Extract the [X, Y] coordinate from the center of the cell holding the provided text.  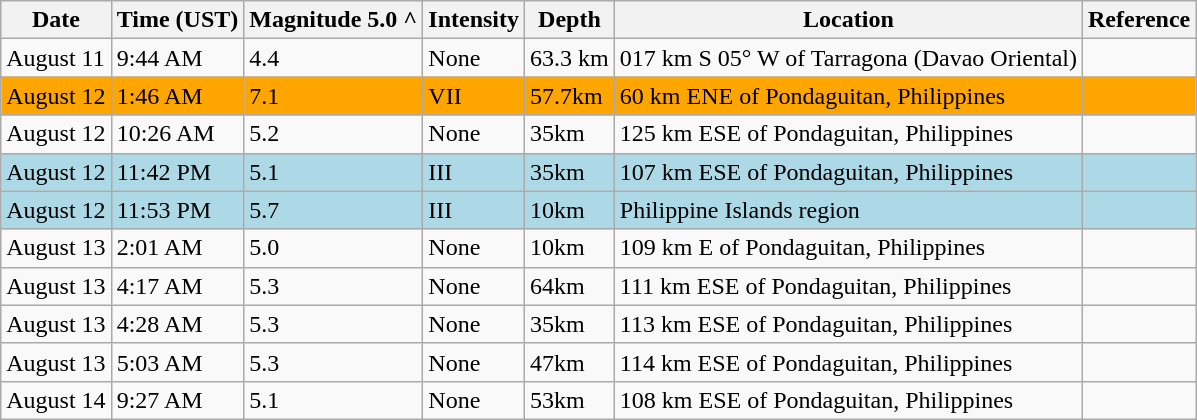
7.1 [334, 96]
53km [570, 400]
Date [56, 20]
57.7km [570, 96]
Intensity [474, 20]
11:42 PM [178, 172]
114 km ESE of Pondaguitan, Philippines [848, 362]
4:17 AM [178, 286]
4.4 [334, 58]
Depth [570, 20]
107 km ESE of Pondaguitan, Philippines [848, 172]
017 km S 05° W of Tarragona (Davao Oriental) [848, 58]
Time (UST) [178, 20]
9:27 AM [178, 400]
109 km E of Pondaguitan, Philippines [848, 248]
VII [474, 96]
125 km ESE of Pondaguitan, Philippines [848, 134]
113 km ESE of Pondaguitan, Philippines [848, 324]
108 km ESE of Pondaguitan, Philippines [848, 400]
Reference [1140, 20]
5.7 [334, 210]
64km [570, 286]
August 11 [56, 58]
5.2 [334, 134]
1:46 AM [178, 96]
47km [570, 362]
Magnitude 5.0 ^ [334, 20]
4:28 AM [178, 324]
60 km ENE of Pondaguitan, Philippines [848, 96]
63.3 km [570, 58]
5:03 AM [178, 362]
Philippine Islands region [848, 210]
Location [848, 20]
10:26 AM [178, 134]
5.0 [334, 248]
11:53 PM [178, 210]
9:44 AM [178, 58]
111 km ESE of Pondaguitan, Philippines [848, 286]
2:01 AM [178, 248]
August 14 [56, 400]
